Determine the [x, y] coordinate at the center of the cell enclosing the given text.  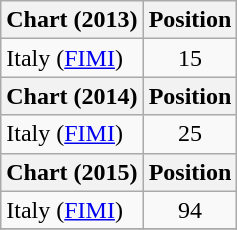
Chart (2015) [72, 172]
25 [190, 134]
Chart (2013) [72, 20]
Chart (2014) [72, 96]
94 [190, 210]
15 [190, 58]
